Return [X, Y] of the center of cell containing provided text 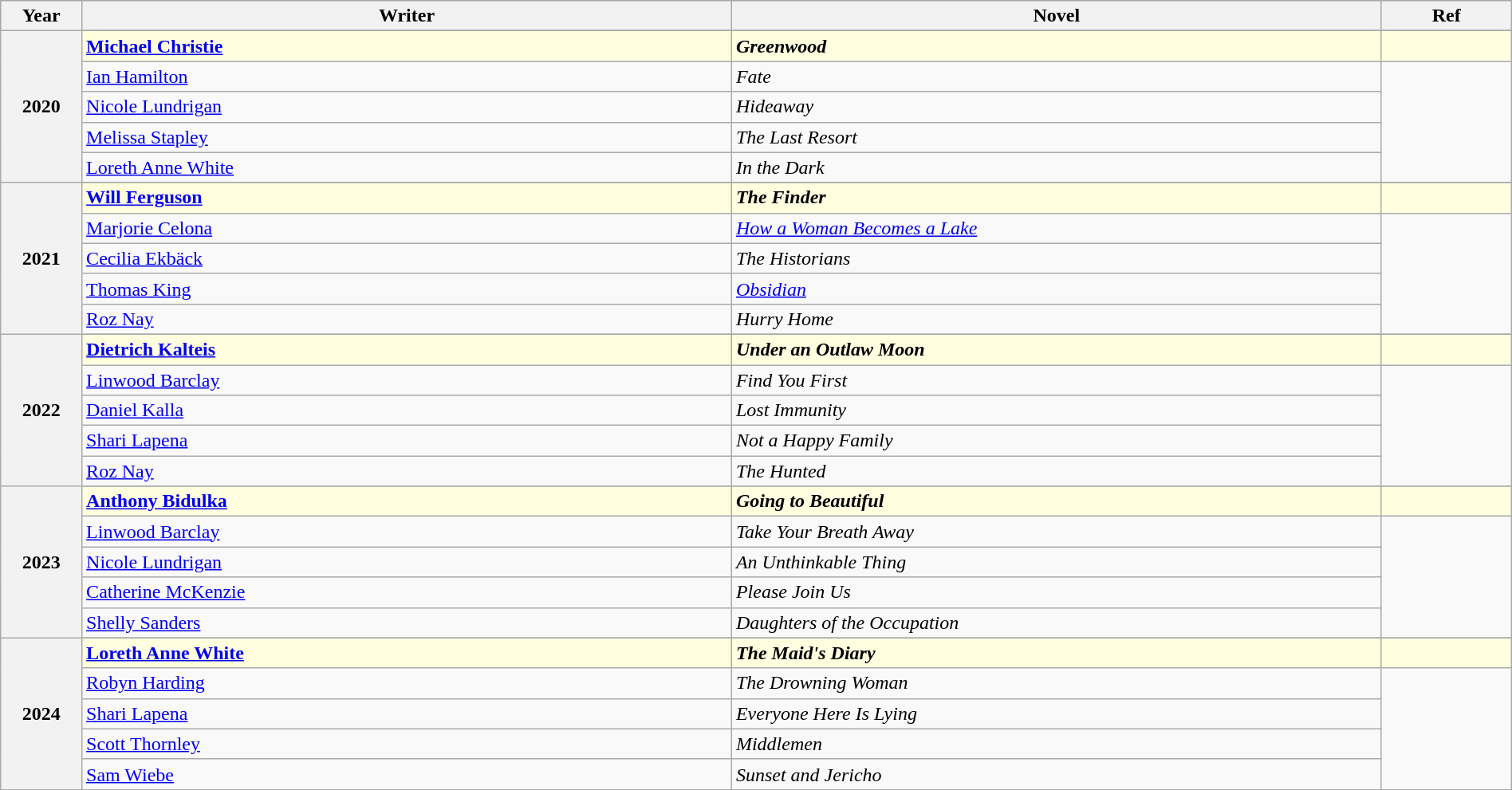
Scott Thornley [407, 744]
2024 [41, 713]
Please Join Us [1056, 592]
Fate [1056, 77]
An Unthinkable Thing [1056, 562]
The Maid's Diary [1056, 653]
Ref [1447, 16]
Shelly Sanders [407, 623]
How a Woman Becomes a Lake [1056, 228]
Take Your Breath Away [1056, 532]
Ian Hamilton [407, 77]
Novel [1056, 16]
Greenwood [1056, 46]
Hideaway [1056, 107]
Lost Immunity [1056, 411]
Cecilia Ekbäck [407, 258]
2020 [41, 107]
Hurry Home [1056, 319]
Not a Happy Family [1056, 441]
2021 [41, 258]
In the Dark [1056, 167]
2022 [41, 410]
The Historians [1056, 258]
Daniel Kalla [407, 411]
Under an Outlaw Moon [1056, 349]
Everyone Here Is Lying [1056, 713]
Thomas King [407, 289]
Robyn Harding [407, 683]
Melissa Stapley [407, 137]
The Finder [1056, 198]
Find You First [1056, 380]
The Drowning Woman [1056, 683]
Going to Beautiful [1056, 501]
Daughters of the Occupation [1056, 623]
2023 [41, 562]
Year [41, 16]
Sam Wiebe [407, 774]
Sunset and Jericho [1056, 774]
Middlemen [1056, 744]
Writer [407, 16]
The Hunted [1056, 471]
Anthony Bidulka [407, 501]
Marjorie Celona [407, 228]
Will Ferguson [407, 198]
Catherine McKenzie [407, 592]
Obsidian [1056, 289]
The Last Resort [1056, 137]
Michael Christie [407, 46]
Dietrich Kalteis [407, 349]
